Capture the cell that displays the provided text and extract its [X, Y] central coordinate. 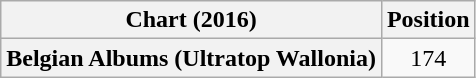
Belgian Albums (Ultratop Wallonia) [192, 58]
Chart (2016) [192, 20]
174 [428, 58]
Position [428, 20]
